Locate the cell with the specified text and output its (X, Y) center coordinate. 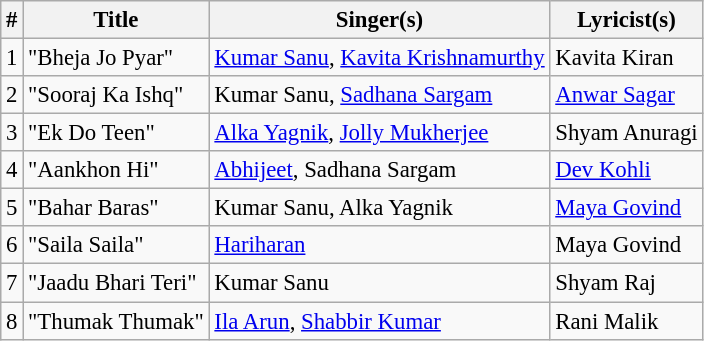
"Jaadu Bhari Teri" (116, 283)
3 (12, 133)
Dev Kohli (626, 170)
Rani Malik (626, 321)
8 (12, 321)
Hariharan (380, 245)
Shyam Raj (626, 283)
"Bheja Jo Pyar" (116, 58)
Kumar Sanu, Sadhana Sargam (380, 95)
Alka Yagnik, Jolly Mukherjee (380, 133)
1 (12, 58)
"Sooraj Ka Ishq" (116, 95)
# (12, 20)
"Saila Saila" (116, 245)
Singer(s) (380, 20)
Shyam Anuragi (626, 133)
Kumar Sanu, Kavita Krishnamurthy (380, 58)
Kavita Kiran (626, 58)
"Aankhon Hi" (116, 170)
Kumar Sanu (380, 283)
2 (12, 95)
Abhijeet, Sadhana Sargam (380, 170)
"Thumak Thumak" (116, 321)
Title (116, 20)
Ila Arun, Shabbir Kumar (380, 321)
7 (12, 283)
Lyricist(s) (626, 20)
"Ek Do Teen" (116, 133)
4 (12, 170)
"Bahar Baras" (116, 208)
6 (12, 245)
Kumar Sanu, Alka Yagnik (380, 208)
Anwar Sagar (626, 95)
5 (12, 208)
